Provide the [X, Y] coordinate of the cell's center where the given text is located.  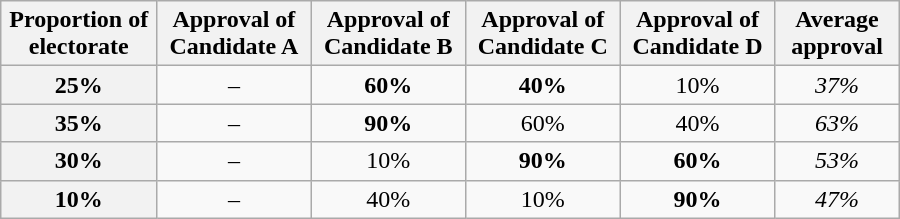
47% [837, 199]
Approval of Candidate B [388, 34]
25% [79, 85]
Approval of Candidate C [542, 34]
30% [79, 161]
53% [837, 161]
63% [837, 123]
Approval of Candidate A [234, 34]
37% [837, 85]
35% [79, 123]
Approval of Candidate D [698, 34]
Proportion of electorate [79, 34]
Average approval [837, 34]
